Search for the cell housing the specified text and yield its (X, Y) center coordinate. 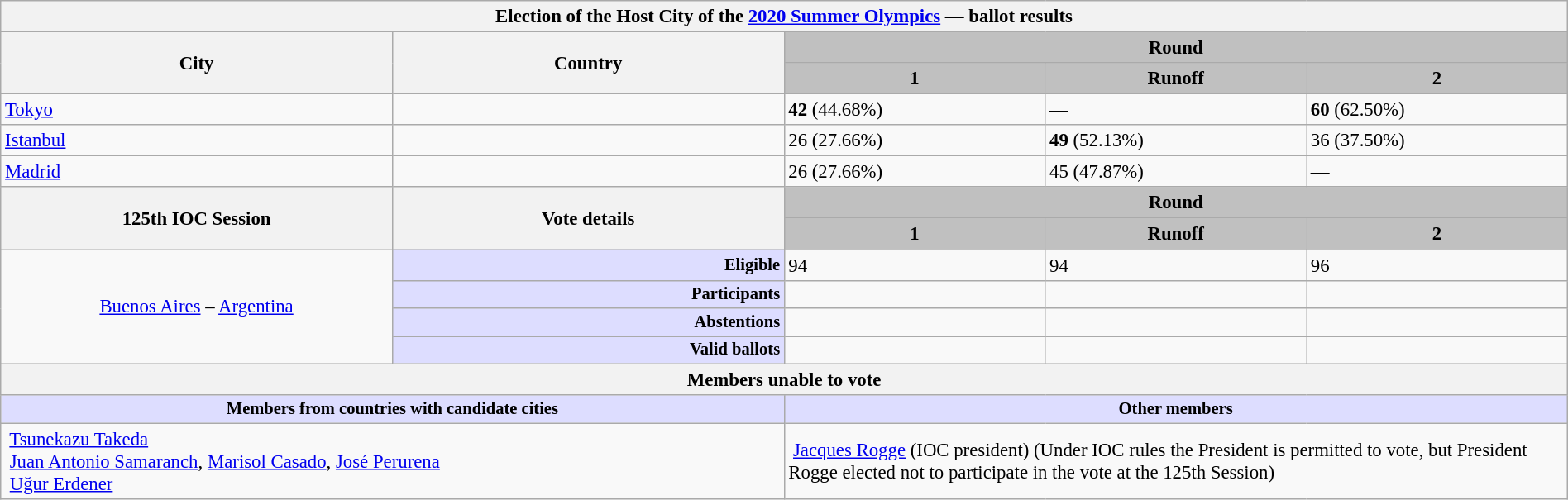
Country (588, 63)
Other members (1176, 409)
45 (47.87%) (1176, 172)
City (197, 63)
Tokyo (197, 110)
Madrid (197, 172)
96 (1437, 265)
Istanbul (197, 140)
Buenos Aires – Argentina (197, 307)
Tsunekazu Takeda Juan Antonio Samaranch, Marisol Casado, José Perurena Uğur Erdener (392, 461)
Eligible (588, 265)
Participants (588, 294)
Abstentions (588, 322)
36 (37.50%) (1437, 140)
42 (44.68%) (915, 110)
Vote details (588, 218)
60 (62.50%) (1437, 110)
Members from countries with candidate cities (392, 409)
49 (52.13%) (1176, 140)
125th IOC Session (197, 218)
Election of the Host City of the 2020 Summer Olympics — ballot results (784, 17)
Valid ballots (588, 350)
Members unable to vote (784, 379)
